Return [x, y] of the center of cell containing provided text 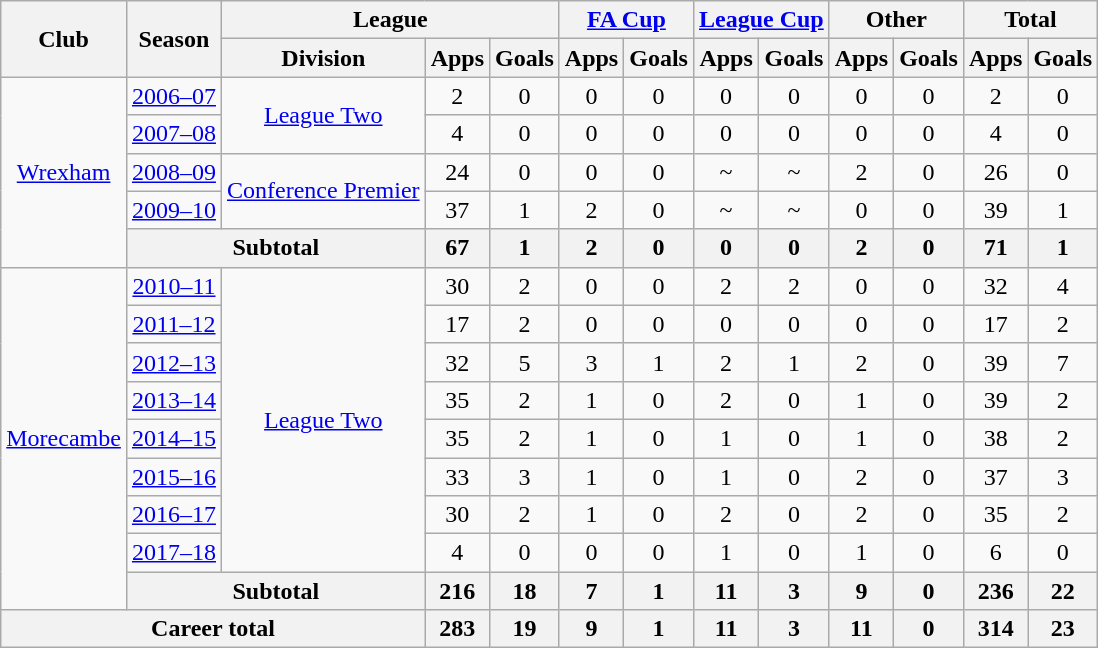
Other [896, 20]
2012–13 [174, 362]
Season [174, 39]
19 [525, 629]
18 [525, 591]
Morecambe [64, 438]
Wrexham [64, 172]
216 [457, 591]
League [390, 20]
24 [457, 172]
Club [64, 39]
Total [1030, 20]
236 [995, 591]
2009–10 [174, 210]
2016–17 [174, 515]
2007–08 [174, 134]
2015–16 [174, 477]
6 [995, 553]
2011–12 [174, 324]
2013–14 [174, 400]
5 [525, 362]
Conference Premier [323, 191]
26 [995, 172]
38 [995, 438]
22 [1063, 591]
71 [995, 248]
Division [323, 58]
League Cup [761, 20]
283 [457, 629]
FA Cup [626, 20]
2017–18 [174, 553]
2006–07 [174, 96]
33 [457, 477]
2010–11 [174, 286]
2014–15 [174, 438]
2008–09 [174, 172]
314 [995, 629]
Career total [213, 629]
23 [1063, 629]
67 [457, 248]
